Detect which cell encompasses the target text, then output its [X, Y] center coordinate. 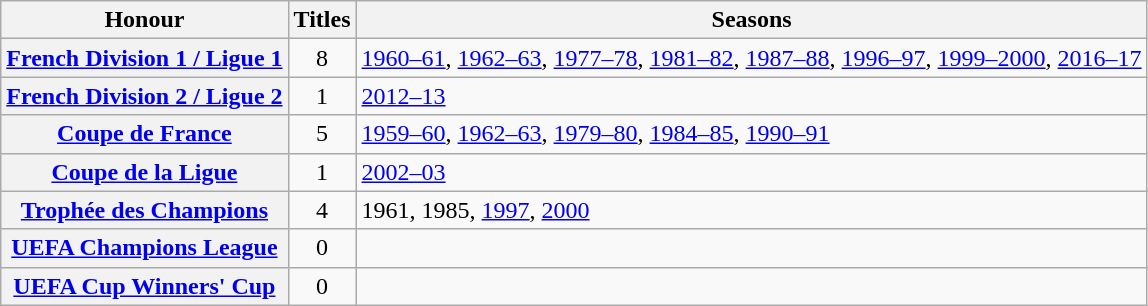
UEFA Cup Winners' Cup [144, 286]
Honour [144, 20]
2012–13 [752, 96]
1960–61, 1962–63, 1977–78, 1981–82, 1987–88, 1996–97, 1999–2000, 2016–17 [752, 58]
5 [322, 134]
Seasons [752, 20]
Coupe de France [144, 134]
2002–03 [752, 172]
Trophée des Champions [144, 210]
Titles [322, 20]
4 [322, 210]
French Division 1 / Ligue 1 [144, 58]
Coupe de la Ligue [144, 172]
French Division 2 / Ligue 2 [144, 96]
1959–60, 1962–63, 1979–80, 1984–85, 1990–91 [752, 134]
1961, 1985, 1997, 2000 [752, 210]
UEFA Champions League [144, 248]
8 [322, 58]
